Output the [x, y] coordinate of the center of the cell containing the given text.  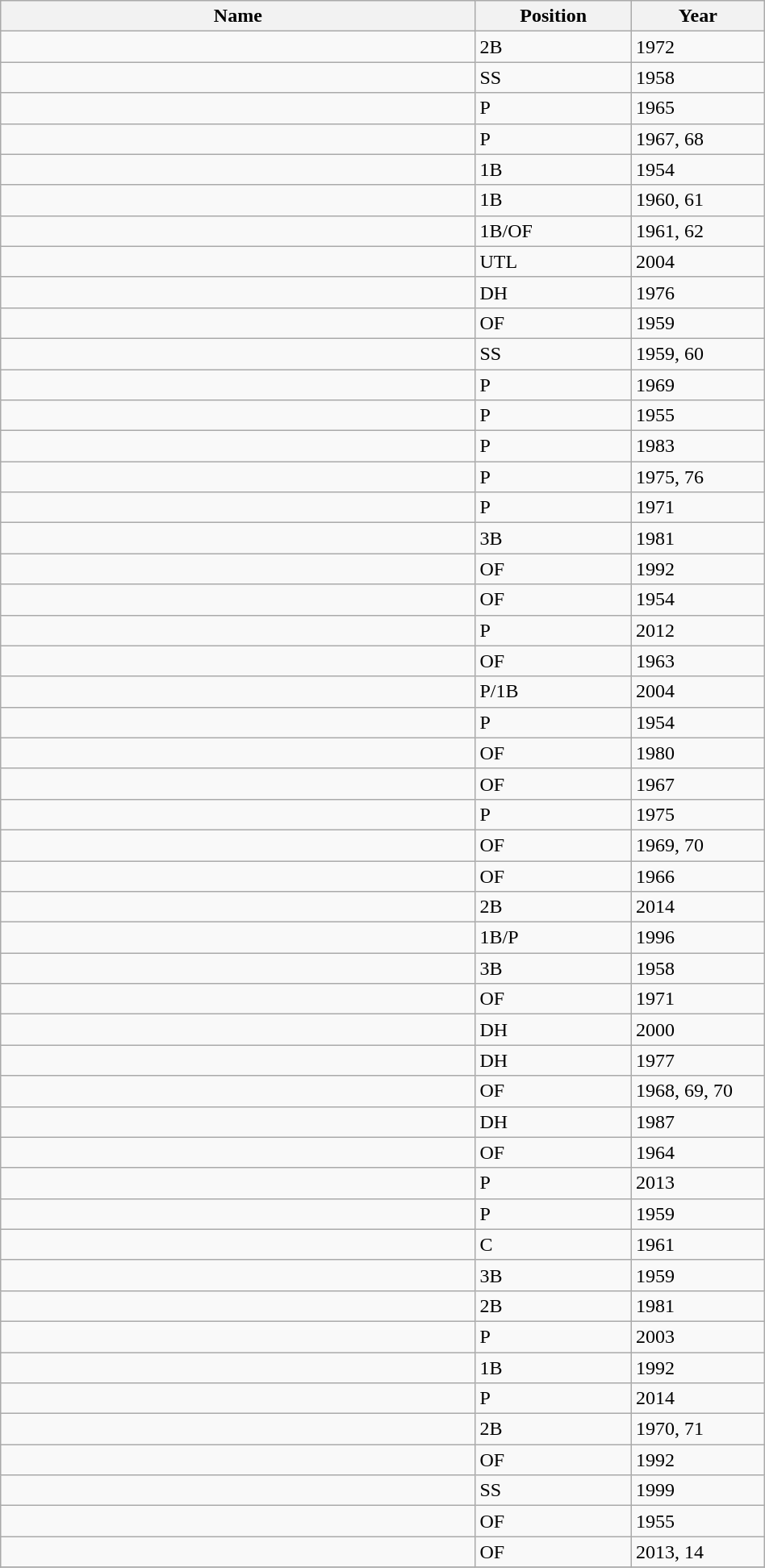
1965 [697, 108]
1966 [697, 876]
1967 [697, 784]
1983 [697, 446]
Position [554, 16]
1999 [697, 1491]
1976 [697, 292]
1972 [697, 47]
2003 [697, 1336]
1980 [697, 753]
1B/P [554, 938]
1961 [697, 1244]
1967, 68 [697, 139]
Year [697, 16]
1996 [697, 938]
P/1B [554, 692]
1975, 76 [697, 477]
Name [238, 16]
1968, 69, 70 [697, 1091]
2013 [697, 1183]
1969, 70 [697, 845]
1987 [697, 1122]
1963 [697, 661]
UTL [554, 261]
1970, 71 [697, 1429]
1964 [697, 1152]
1975 [697, 814]
C [554, 1244]
2012 [697, 630]
1977 [697, 1060]
1961, 62 [697, 231]
1B/OF [554, 231]
2000 [697, 1030]
1959, 60 [697, 353]
1969 [697, 385]
2013, 14 [697, 1552]
1960, 61 [697, 200]
